Identify which cell holds the provided text, then report its [x, y] central coordinate. 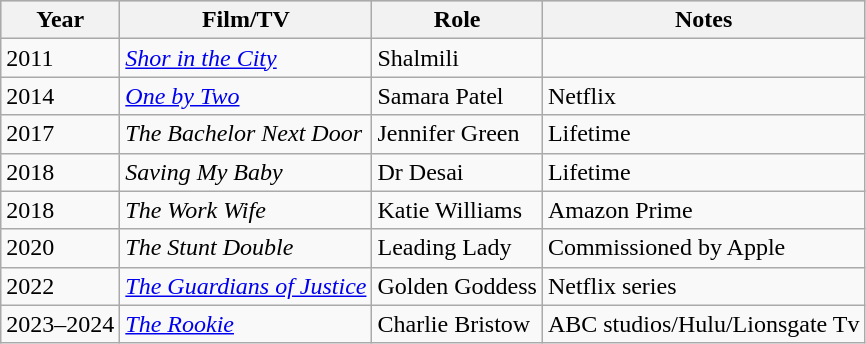
2022 [60, 286]
Samara Patel [457, 96]
2014 [60, 96]
Netflix series [704, 286]
Saving My Baby [246, 172]
One by Two [246, 96]
Katie Williams [457, 210]
Dr Desai [457, 172]
2017 [60, 134]
Commissioned by Apple [704, 248]
Leading Lady [457, 248]
2011 [60, 58]
Role [457, 20]
The Bachelor Next Door [246, 134]
Shor in the City [246, 58]
Shalmili [457, 58]
Year [60, 20]
2020 [60, 248]
The Guardians of Justice [246, 286]
ABC studios/Hulu/Lionsgate Tv [704, 324]
Netflix [704, 96]
Film/TV [246, 20]
Golden Goddess [457, 286]
The Rookie [246, 324]
Amazon Prime [704, 210]
Charlie Bristow [457, 324]
The Work Wife [246, 210]
The Stunt Double [246, 248]
Notes [704, 20]
2023–2024 [60, 324]
Jennifer Green [457, 134]
